Search for the cell housing the specified text and yield its (X, Y) center coordinate. 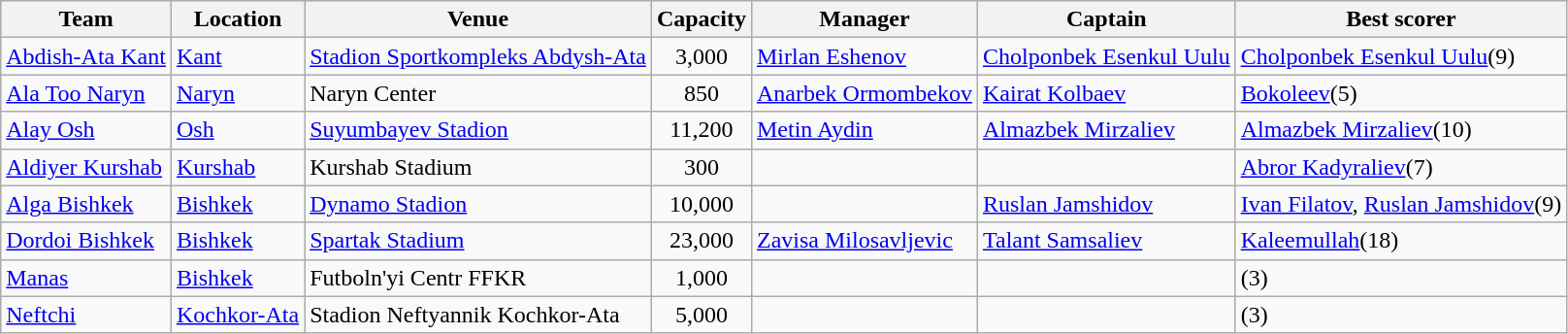
Stadion Sportkompleks Abdysh-Ata (478, 56)
1,000 (701, 278)
Ivan Filatov, Ruslan Jamshidov(9) (1401, 204)
Alay Osh (86, 130)
Abror Kadyraliev(7) (1401, 167)
Kurshab Stadium (478, 167)
Anarbek Ormombekov (864, 93)
11,200 (701, 130)
Manager (864, 19)
Metin Aydin (864, 130)
Osh (237, 130)
Capacity (701, 19)
23,000 (701, 241)
Almazbek Mirzaliev(10) (1401, 130)
Bokoleev(5) (1401, 93)
Stadion Neftyannik Kochkor-Ata (478, 315)
Talant Samsaliev (1106, 241)
850 (701, 93)
Kurshab (237, 167)
Captain (1106, 19)
Cholponbek Esenkul Uulu (1106, 56)
10,000 (701, 204)
Best scorer (1401, 19)
Futboln'yi Centr FFKR (478, 278)
Dynamo Stadion (478, 204)
Kochkor-Ata (237, 315)
Aldiyer Kurshab (86, 167)
Spartak Stadium (478, 241)
Alga Bishkek (86, 204)
Naryn (237, 93)
Mirlan Eshenov (864, 56)
300 (701, 167)
Venue (478, 19)
Suyumbayev Stadion (478, 130)
Location (237, 19)
3,000 (701, 56)
Almazbek Mirzaliev (1106, 130)
Abdish-Ata Kant (86, 56)
Cholponbek Esenkul Uulu(9) (1401, 56)
Kairat Kolbaev (1106, 93)
Team (86, 19)
Kaleemullah(18) (1401, 241)
Manas (86, 278)
5,000 (701, 315)
Dordoi Bishkek (86, 241)
Ruslan Jamshidov (1106, 204)
Naryn Center (478, 93)
Ala Too Naryn (86, 93)
Zavisa Milosavljevic (864, 241)
Neftchi (86, 315)
Kant (237, 56)
